Provide the [X, Y] coordinate of the cell's center where the given text is located.  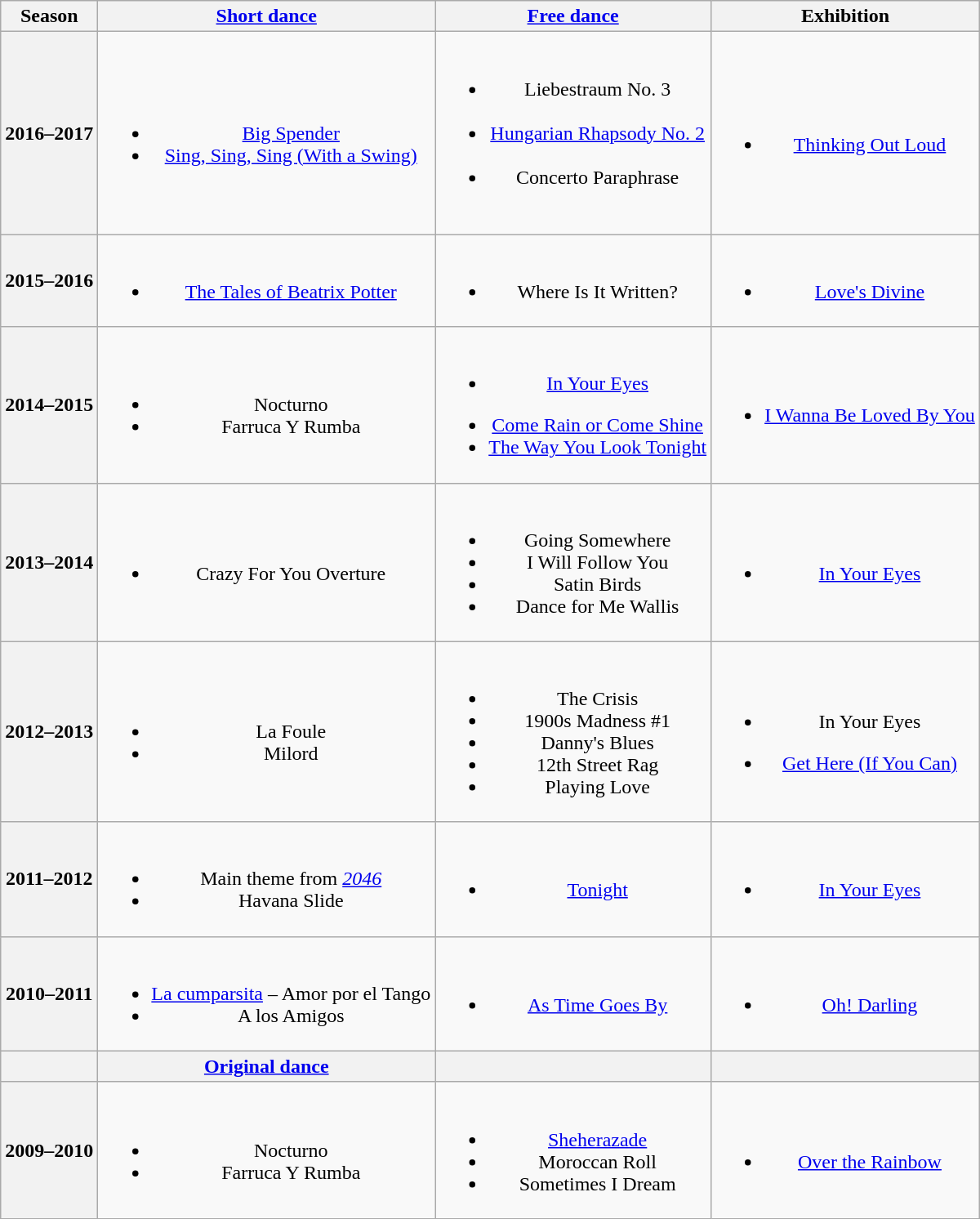
Love's Divine [846, 281]
Liebestraum No. 3 Hungarian Rhapsody No. 2 Concerto Paraphrase [573, 133]
2014–2015 [49, 405]
La cumparsita – Amor por el Tango A los Amigos [266, 994]
I Wanna Be Loved By You [846, 405]
Season [49, 16]
The Tales of Beatrix Potter [266, 281]
In Your Eyes Get Here (If You Can) [846, 732]
2013–2014 [49, 562]
Going SomewhereI Will Follow YouSatin BirdsDance for Me Wallis [573, 562]
Over the Rainbow [846, 1150]
2011–2012 [49, 879]
The Crisis 1900s Madness #1 Danny's Blues 12th Street Rag Playing Love [573, 732]
In Your Eyes Come Rain or Come Shine The Way You Look Tonight [573, 405]
La Foule Milord [266, 732]
Exhibition [846, 16]
Big SpenderSing, Sing, Sing (With a Swing) [266, 133]
2012–2013 [49, 732]
Tonight [573, 879]
Short dance [266, 16]
2016–2017 [49, 133]
2015–2016 [49, 281]
Original dance [266, 1066]
Sheherazade Moroccan Roll Sometimes I Dream [573, 1150]
Thinking Out Loud [846, 133]
2009–2010 [49, 1150]
Where Is It Written? [573, 281]
As Time Goes By [573, 994]
Oh! Darling [846, 994]
Main theme from 2046Havana Slide [266, 879]
Free dance [573, 16]
2010–2011 [49, 994]
Crazy For You Overture [266, 562]
